Identify which cell holds the provided text, then report its [x, y] central coordinate. 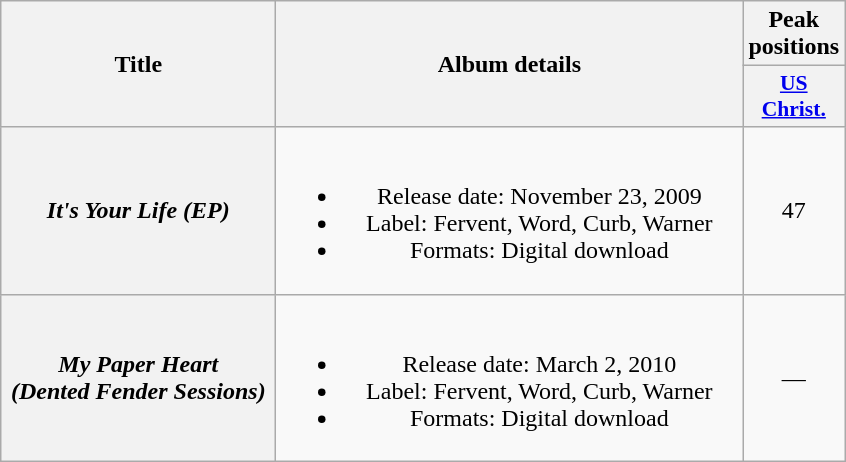
— [794, 378]
My Paper Heart(Dented Fender Sessions) [138, 378]
USChrist. [794, 96]
Release date: March 2, 2010Label: Fervent, Word, Curb, WarnerFormats: Digital download [510, 378]
Album details [510, 64]
Peak positions [794, 34]
47 [794, 210]
Title [138, 64]
Release date: November 23, 2009Label: Fervent, Word, Curb, WarnerFormats: Digital download [510, 210]
It's Your Life (EP) [138, 210]
